Return [X, Y] of the center of cell containing provided text 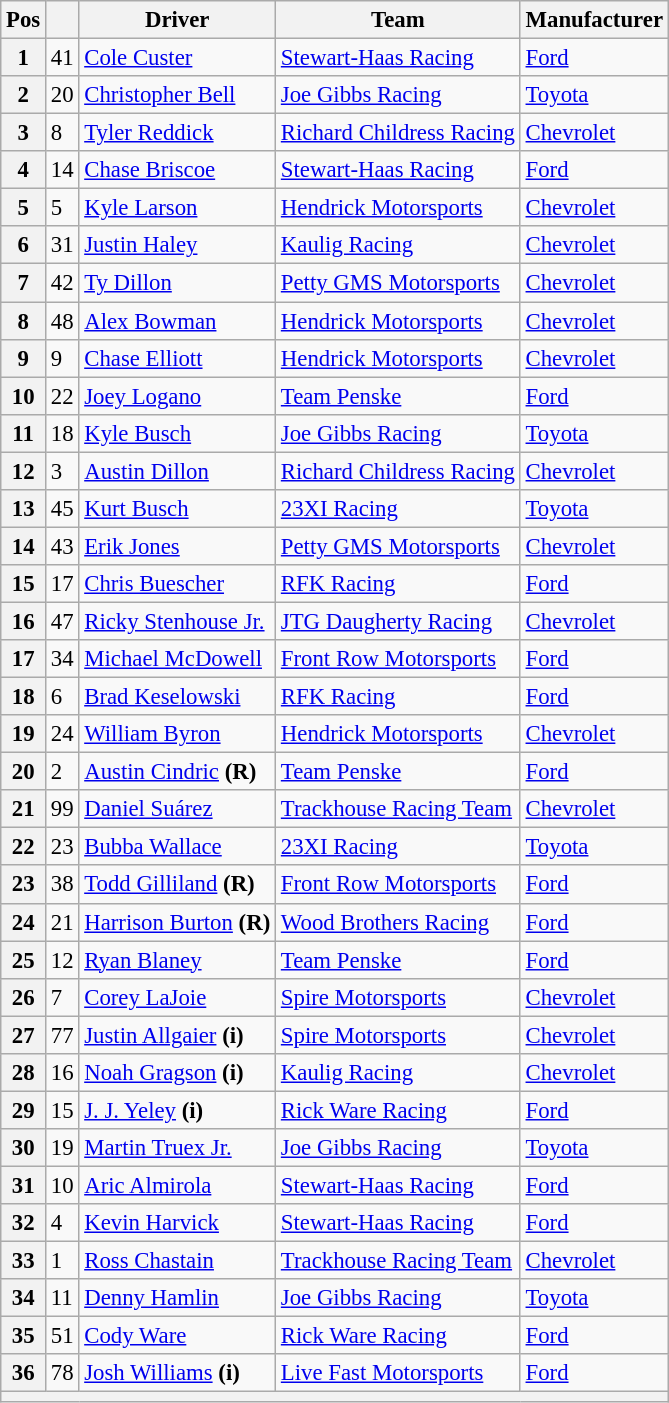
43 [62, 546]
Christopher Bell [178, 95]
42 [62, 283]
Denny Hamlin [178, 1298]
Martin Truex Jr. [178, 1148]
Austin Cindric (R) [178, 772]
Driver [178, 20]
Bubba Wallace [178, 847]
Chase Elliott [178, 358]
Tyler Reddick [178, 133]
William Byron [178, 734]
Kyle Busch [178, 433]
Live Fast Motorsports [398, 1373]
Brad Keselowski [178, 697]
Kurt Busch [178, 509]
Wood Brothers Racing [398, 922]
13 [24, 509]
Ross Chastain [178, 1261]
Josh Williams (i) [178, 1373]
Cody Ware [178, 1336]
Noah Gragson (i) [178, 1073]
Aric Almirola [178, 1185]
Team [398, 20]
Harrison Burton (R) [178, 922]
28 [24, 1073]
Kyle Larson [178, 208]
Ricky Stenhouse Jr. [178, 621]
Ty Dillon [178, 283]
36 [24, 1373]
45 [62, 509]
51 [62, 1336]
Justin Haley [178, 245]
38 [62, 885]
Corey LaJoie [178, 997]
41 [62, 58]
Michael McDowell [178, 659]
47 [62, 621]
Ryan Blaney [178, 960]
Daniel Suárez [178, 809]
Cole Custer [178, 58]
Erik Jones [178, 546]
Alex Bowman [178, 321]
Todd Gilliland (R) [178, 885]
78 [62, 1373]
33 [24, 1261]
Manufacturer [594, 20]
48 [62, 321]
Chris Buescher [178, 584]
26 [24, 997]
Kevin Harvick [178, 1223]
JTG Daugherty Racing [398, 621]
25 [24, 960]
35 [24, 1336]
99 [62, 809]
30 [24, 1148]
29 [24, 1110]
Pos [24, 20]
77 [62, 1035]
J. J. Yeley (i) [178, 1110]
Joey Logano [178, 396]
27 [24, 1035]
Chase Briscoe [178, 170]
32 [24, 1223]
Austin Dillon [178, 471]
Justin Allgaier (i) [178, 1035]
